Pinpoint the cell where the given text exists, returning its [x, y] midpoint coordinate. 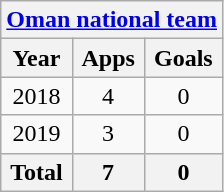
Oman national team [112, 20]
Goals [183, 58]
2019 [36, 134]
2018 [36, 96]
Year [36, 58]
3 [108, 134]
Total [36, 172]
4 [108, 96]
Apps [108, 58]
7 [108, 172]
